Capture the cell that displays the provided text and extract its (x, y) central coordinate. 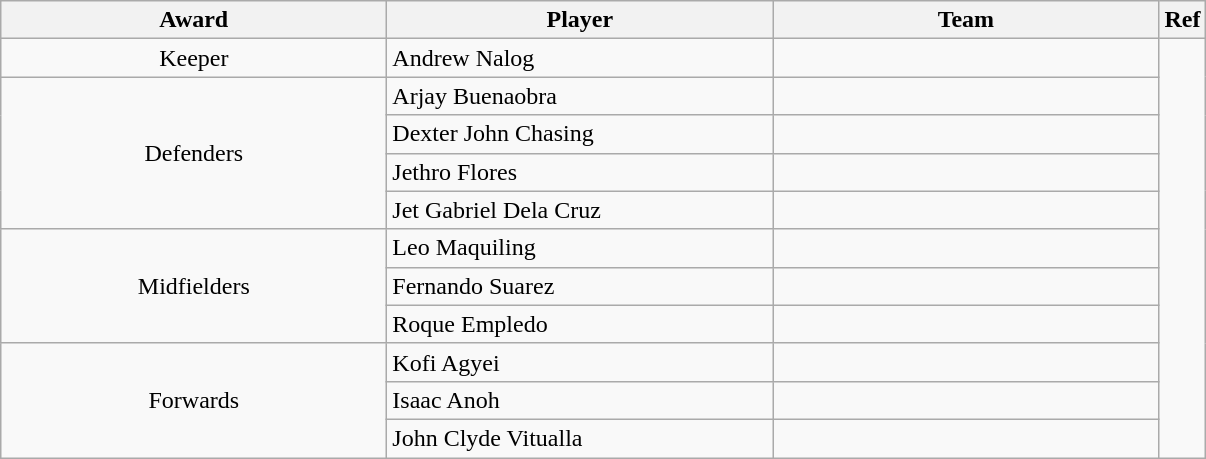
Arjay Buenaobra (580, 96)
Player (580, 20)
Defenders (194, 153)
Ref (1182, 20)
John Clyde Vitualla (580, 438)
Leo Maquiling (580, 248)
Kofi Agyei (580, 362)
Jethro Flores (580, 172)
Keeper (194, 58)
Award (194, 20)
Team (966, 20)
Dexter John Chasing (580, 134)
Fernando Suarez (580, 286)
Midfielders (194, 286)
Roque Empledo (580, 324)
Isaac Anoh (580, 400)
Forwards (194, 400)
Jet Gabriel Dela Cruz (580, 210)
Andrew Nalog (580, 58)
